From the cell containing the given text, extract its center point as [x, y] coordinate. 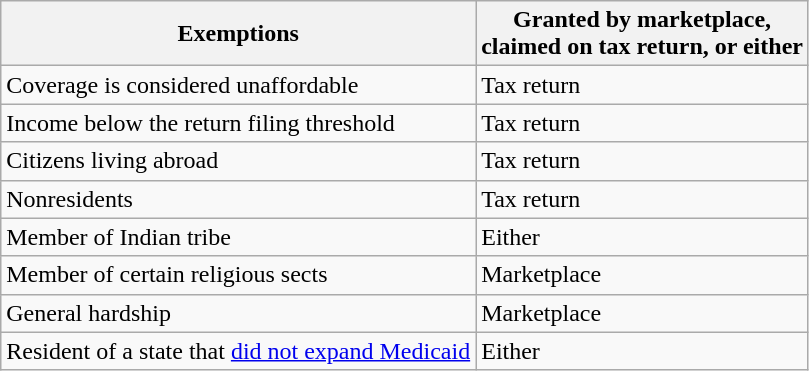
Member of Indian tribe [238, 237]
General hardship [238, 313]
Income below the return filing threshold [238, 123]
Resident of a state that did not expand Medicaid [238, 351]
Granted by marketplace,claimed on tax return, or either [642, 34]
Nonresidents [238, 199]
Coverage is considered unaffordable [238, 85]
Member of certain religious sects [238, 275]
Exemptions [238, 34]
Citizens living abroad [238, 161]
